Return the [x, y] coordinate for the center point of the cell that contains the specified text.  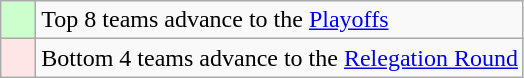
Bottom 4 teams advance to the Relegation Round [280, 58]
Top 8 teams advance to the Playoffs [280, 20]
